Extract the [X, Y] coordinate from the center of the cell holding the provided text.  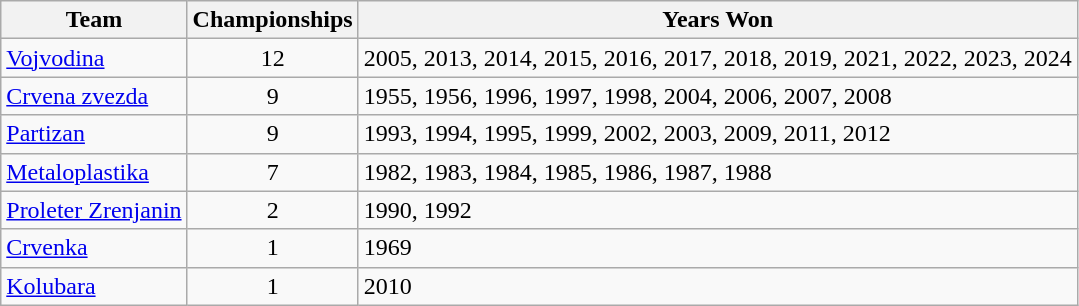
7 [272, 172]
Metaloplastika [94, 172]
1993, 1994, 1995, 1999, 2002, 2003, 2009, 2011, 2012 [718, 134]
Partizan [94, 134]
1990, 1992 [718, 210]
Vojvodina [94, 58]
Years Won [718, 20]
Proleter Zrenjanin [94, 210]
Kolubara [94, 286]
Team [94, 20]
1969 [718, 248]
1955, 1956, 1996, 1997, 1998, 2004, 2006, 2007, 2008 [718, 96]
2 [272, 210]
12 [272, 58]
2005, 2013, 2014, 2015, 2016, 2017, 2018, 2019, 2021, 2022, 2023, 2024 [718, 58]
Crvenka [94, 248]
Championships [272, 20]
Crvena zvezda [94, 96]
2010 [718, 286]
1982, 1983, 1984, 1985, 1986, 1987, 1988 [718, 172]
